Pinpoint the cell where the given text exists, returning its [X, Y] midpoint coordinate. 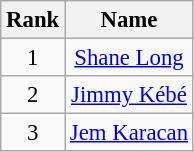
Jimmy Kébé [130, 95]
Shane Long [130, 58]
1 [33, 58]
Rank [33, 20]
Name [130, 20]
2 [33, 95]
Jem Karacan [130, 133]
3 [33, 133]
